Return (X, Y) of the center of cell containing provided text 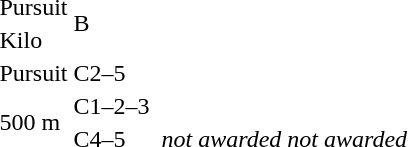
C1–2–3 (112, 106)
C2–5 (112, 73)
